Search for the cell housing the specified text and yield its (X, Y) center coordinate. 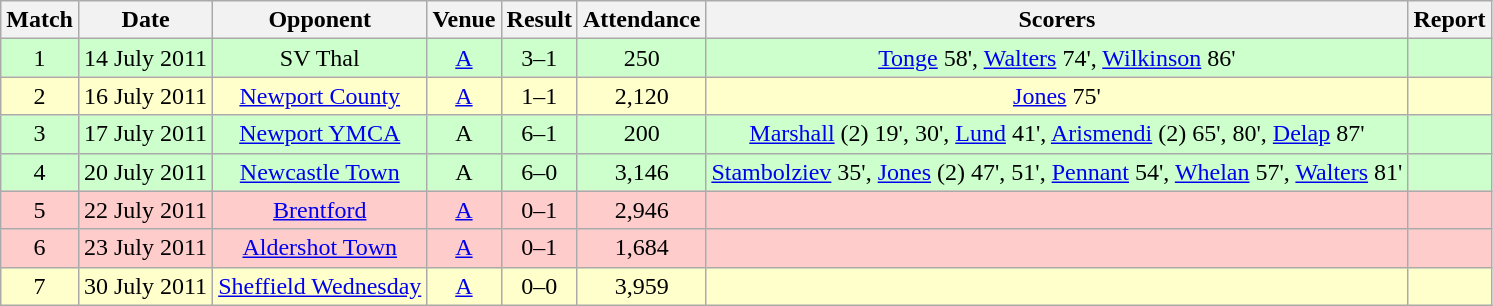
Report (1450, 20)
16 July 2011 (145, 96)
Scorers (1057, 20)
SV Thal (320, 58)
Brentford (320, 210)
4 (40, 172)
3,146 (641, 172)
3 (40, 134)
6–1 (539, 134)
Sheffield Wednesday (320, 286)
Jones 75' (1057, 96)
5 (40, 210)
2,946 (641, 210)
2,120 (641, 96)
3–1 (539, 58)
22 July 2011 (145, 210)
3,959 (641, 286)
1,684 (641, 248)
Marshall (2) 19', 30', Lund 41', Arismendi (2) 65', 80', Delap 87' (1057, 134)
6–0 (539, 172)
Tonge 58', Walters 74', Wilkinson 86' (1057, 58)
Aldershot Town (320, 248)
1–1 (539, 96)
1 (40, 58)
20 July 2011 (145, 172)
2 (40, 96)
Newport YMCA (320, 134)
250 (641, 58)
Match (40, 20)
Opponent (320, 20)
0–0 (539, 286)
7 (40, 286)
Result (539, 20)
6 (40, 248)
14 July 2011 (145, 58)
23 July 2011 (145, 248)
Date (145, 20)
Attendance (641, 20)
200 (641, 134)
Newport County (320, 96)
Venue (464, 20)
30 July 2011 (145, 286)
Stambolziev 35', Jones (2) 47', 51', Pennant 54', Whelan 57', Walters 81' (1057, 172)
17 July 2011 (145, 134)
Newcastle Town (320, 172)
